From the cell containing the given text, extract its center point as (x, y) coordinate. 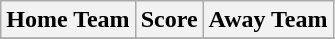
Score (169, 20)
Away Team (268, 20)
Home Team (68, 20)
